Detect which cell encompasses the target text, then output its (x, y) center coordinate. 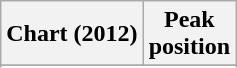
Peakposition (189, 34)
Chart (2012) (72, 34)
